Extract the (X, Y) coordinate from the center of the cell holding the provided text.  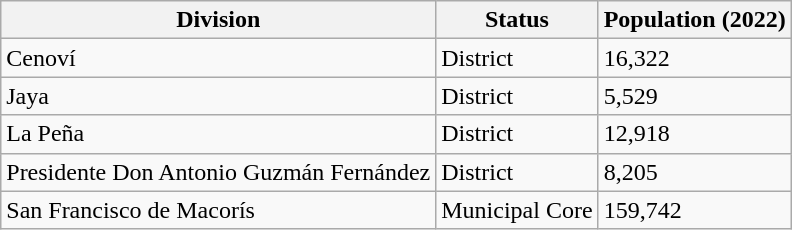
Jaya (218, 96)
Division (218, 20)
159,742 (694, 210)
San Francisco de Macorís (218, 210)
Presidente Don Antonio Guzmán Fernández (218, 172)
16,322 (694, 58)
Population (2022) (694, 20)
8,205 (694, 172)
Status (517, 20)
Municipal Core (517, 210)
5,529 (694, 96)
La Peña (218, 134)
12,918 (694, 134)
Cenoví (218, 58)
